For the text-containing cell, return its midpoint in [X, Y] coordinate format. 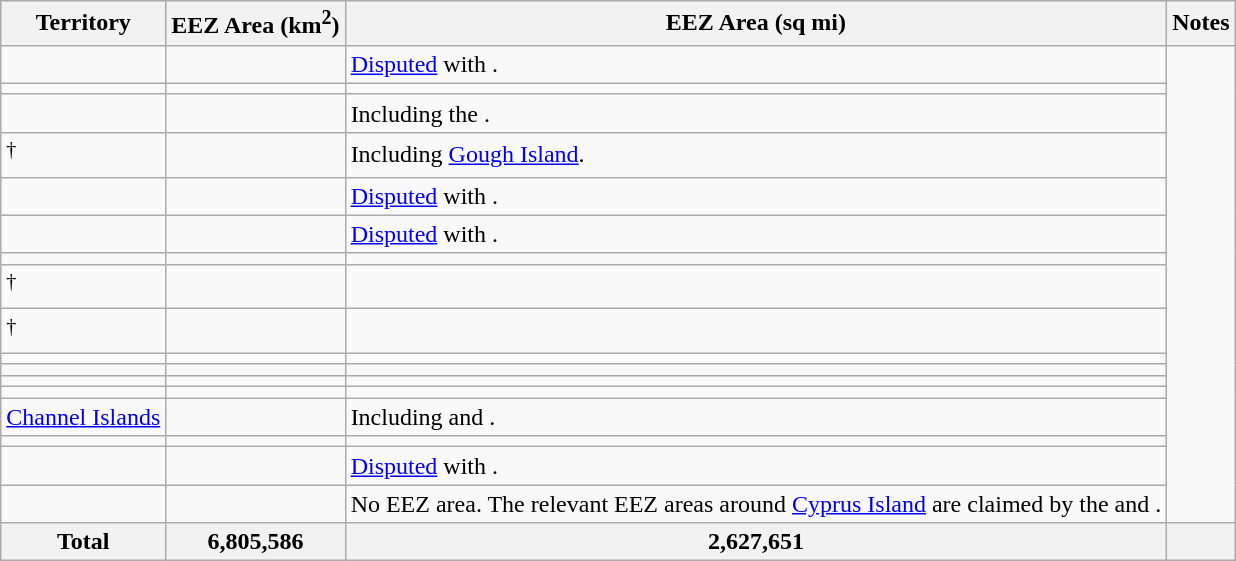
6,805,586 [256, 542]
Notes [1201, 24]
EEZ Area (km2) [256, 24]
2,627,651 [756, 542]
Including the . [756, 113]
Total [84, 542]
Channel Islands [84, 417]
Including Gough Island. [756, 154]
Including and . [756, 417]
EEZ Area (sq mi) [756, 24]
No EEZ area. The relevant EEZ areas around Cyprus Island are claimed by the and . [756, 504]
Territory [84, 24]
